Locate the cell with the specified text and output its (X, Y) center coordinate. 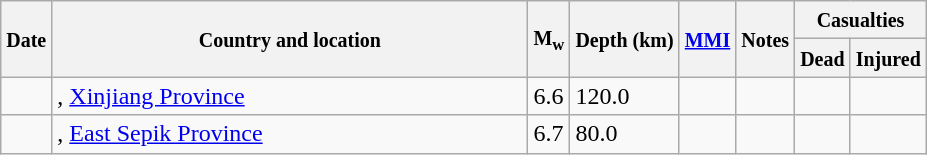
80.0 (624, 134)
Country and location (290, 39)
, Xinjiang Province (290, 96)
MMI (708, 39)
, East Sepik Province (290, 134)
Injured (888, 58)
6.6 (549, 96)
Depth (km) (624, 39)
Date (26, 39)
Mw (549, 39)
Casualties (861, 20)
Dead (823, 58)
6.7 (549, 134)
Notes (766, 39)
120.0 (624, 96)
